From the cell containing the given text, extract its center point as [X, Y] coordinate. 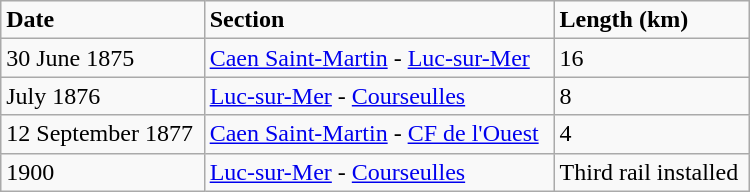
8 [652, 96]
16 [652, 58]
Section [379, 20]
12 September 1877 [102, 134]
Caen Saint-Martin - CF de l'Ouest [379, 134]
30 June 1875 [102, 58]
1900 [102, 172]
4 [652, 134]
Length (km) [652, 20]
July 1876 [102, 96]
Date [102, 20]
Caen Saint-Martin - Luc-sur-Mer [379, 58]
Third rail installed [652, 172]
